Provide the (X, Y) coordinate of the cell's center where the given text is located.  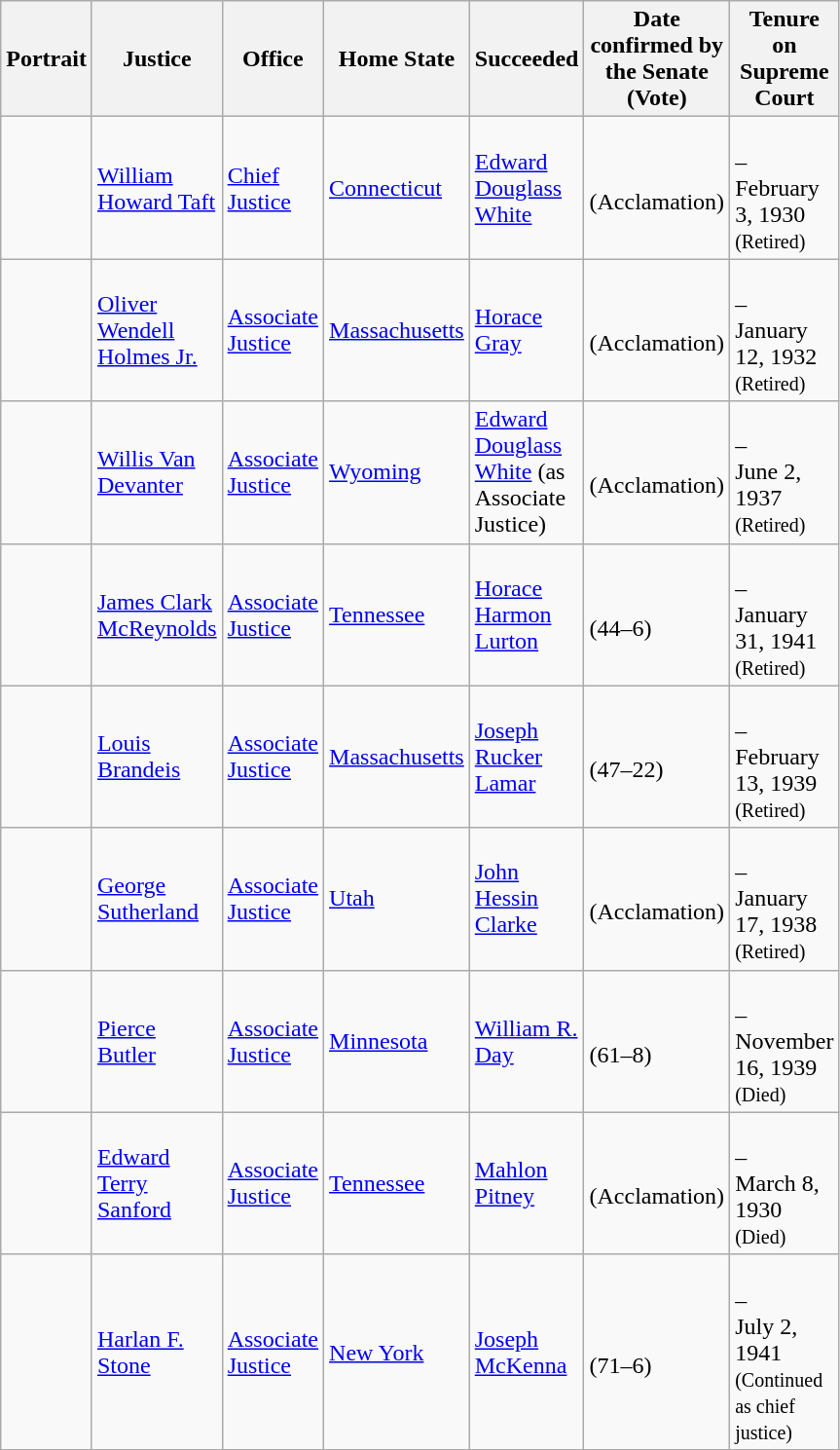
Wyoming (397, 472)
Horace Gray (527, 330)
Minnesota (397, 1041)
Date confirmed by the Senate(Vote) (657, 58)
–February 3, 1930(Retired) (785, 188)
–January 31, 1941(Retired) (785, 614)
–June 2, 1937(Retired) (785, 472)
Portrait (47, 58)
Tenure on Supreme Court (785, 58)
Oliver Wendell Holmes Jr. (157, 330)
Connecticut (397, 188)
Edward Douglass White (527, 188)
Chief Justice (273, 188)
Louis Brandeis (157, 757)
(71–6) (657, 1352)
Succeeded (527, 58)
(61–8) (657, 1041)
–March 8, 1930(Died) (785, 1183)
Joseph McKenna (527, 1352)
Horace Harmon Lurton (527, 614)
Edward Terry Sanford (157, 1183)
(44–6) (657, 614)
William R. Day (527, 1041)
–November 16, 1939(Died) (785, 1041)
Office (273, 58)
Utah (397, 899)
–January 12, 1932(Retired) (785, 330)
–February 13, 1939(Retired) (785, 757)
New York (397, 1352)
Mahlon Pitney (527, 1183)
Home State (397, 58)
–January 17, 1938(Retired) (785, 899)
–July 2, 1941(Continued as chief justice) (785, 1352)
William Howard Taft (157, 188)
Willis Van Devanter (157, 472)
Joseph Rucker Lamar (527, 757)
Edward Douglass White (as Associate Justice) (527, 472)
John Hessin Clarke (527, 899)
Harlan F. Stone (157, 1352)
James Clark McReynolds (157, 614)
(47–22) (657, 757)
Justice (157, 58)
Pierce Butler (157, 1041)
George Sutherland (157, 899)
